Search for the cell housing the specified text and yield its (X, Y) center coordinate. 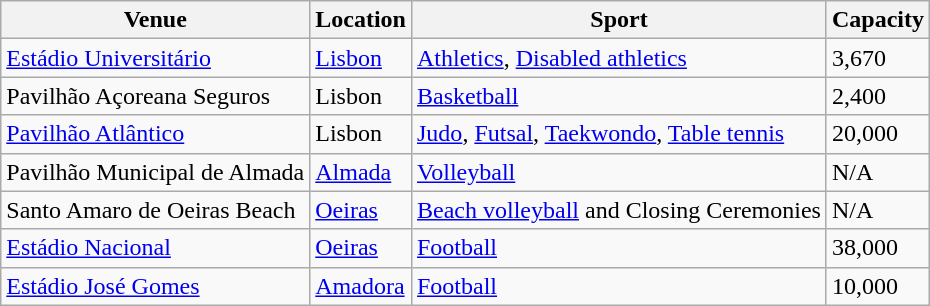
Estádio José Gomes (156, 286)
3,670 (878, 58)
Volleyball (618, 172)
10,000 (878, 286)
Athletics, Disabled athletics (618, 58)
Beach volleyball and Closing Ceremonies (618, 210)
Location (361, 20)
2,400 (878, 96)
Venue (156, 20)
38,000 (878, 248)
Capacity (878, 20)
Pavilhão Açoreana Seguros (156, 96)
Judo, Futsal, Taekwondo, Table tennis (618, 134)
Almada (361, 172)
Basketball (618, 96)
Pavilhão Atlântico (156, 134)
Amadora (361, 286)
Sport (618, 20)
20,000 (878, 134)
Estádio Universitário (156, 58)
Santo Amaro de Oeiras Beach (156, 210)
Estádio Nacional (156, 248)
Pavilhão Municipal de Almada (156, 172)
